Find where the given text appears and provide that cell's center as (x, y) coordinate. 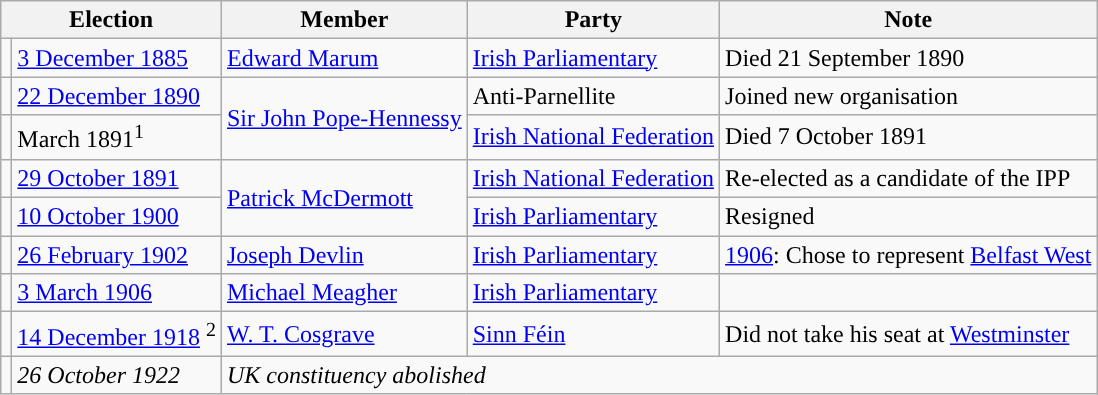
Party (593, 20)
Michael Meagher (344, 293)
Edward Marum (344, 58)
3 December 1885 (117, 58)
Did not take his seat at Westminster (908, 334)
UK constituency abolished (658, 375)
Member (344, 20)
Anti-Parnellite (593, 96)
Died 21 September 1890 (908, 58)
March 18911 (117, 138)
Died 7 October 1891 (908, 138)
Re-elected as a candidate of the IPP (908, 178)
10 October 1900 (117, 217)
29 October 1891 (117, 178)
Note (908, 20)
W. T. Cosgrave (344, 334)
26 February 1902 (117, 255)
3 March 1906 (117, 293)
Joseph Devlin (344, 255)
1906: Chose to represent Belfast West (908, 255)
14 December 1918 2 (117, 334)
22 December 1890 (117, 96)
Sinn Féin (593, 334)
Joined new organisation (908, 96)
Patrick McDermott (344, 197)
26 October 1922 (117, 375)
Resigned (908, 217)
Election (112, 20)
Sir John Pope-Hennessy (344, 118)
